For the text-containing cell, return its midpoint in (X, Y) coordinate format. 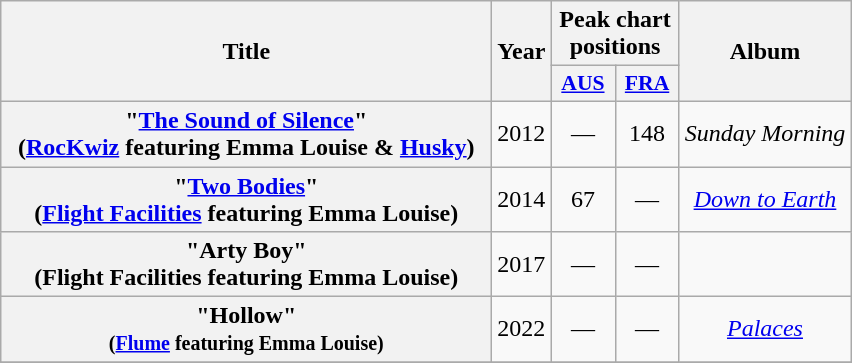
67 (583, 198)
Peak chart positions (615, 34)
"Arty Boy"(Flight Facilities featuring Emma Louise) (246, 264)
Year (522, 52)
2014 (522, 198)
"The Sound of Silence"(RocKwiz featuring Emma Louise & Husky) (246, 134)
Down to Earth (765, 198)
AUS (583, 84)
"Two Bodies"(Flight Facilities featuring Emma Louise) (246, 198)
Palaces (765, 330)
Title (246, 52)
2022 (522, 330)
Album (765, 52)
"Hollow"(Flume featuring Emma Louise) (246, 330)
148 (647, 134)
Sunday Morning (765, 134)
2017 (522, 264)
2012 (522, 134)
FRA (647, 84)
